Return (X, Y) of the center of cell containing provided text 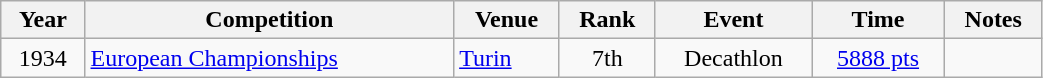
Competition (270, 20)
European Championships (270, 58)
Notes (993, 20)
Rank (607, 20)
Time (878, 20)
Decathlon (733, 58)
7th (607, 58)
1934 (43, 58)
5888 pts (878, 58)
Turin (507, 58)
Year (43, 20)
Venue (507, 20)
Event (733, 20)
